Search for the cell housing the specified text and yield its (x, y) center coordinate. 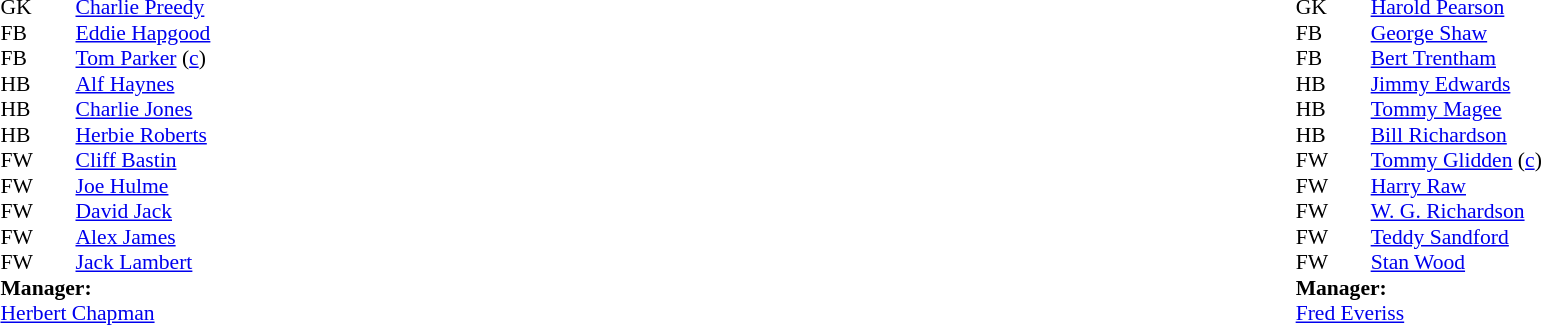
Alex James (144, 237)
Manager: (105, 288)
Jack Lambert (144, 263)
Joe Hulme (144, 186)
Tom Parker (c) (144, 59)
Eddie Hapgood (144, 33)
Herbie Roberts (144, 135)
Alf Haynes (144, 84)
Charlie Jones (144, 109)
Cliff Bastin (144, 161)
David Jack (144, 211)
